Capture the cell that displays the provided text and extract its [X, Y] central coordinate. 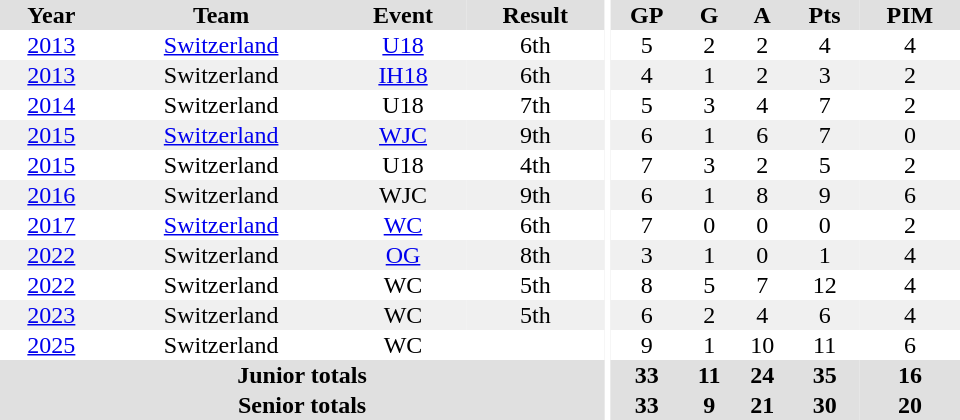
21 [762, 405]
10 [762, 345]
Junior totals [302, 375]
20 [910, 405]
Result [535, 15]
2017 [52, 225]
7th [535, 105]
12 [824, 285]
30 [824, 405]
Event [404, 15]
2014 [52, 105]
Year [52, 15]
35 [824, 375]
2016 [52, 195]
24 [762, 375]
2025 [52, 345]
4th [535, 165]
Senior totals [302, 405]
GP [646, 15]
16 [910, 375]
2023 [52, 315]
A [762, 15]
OG [404, 255]
Pts [824, 15]
G [709, 15]
8th [535, 255]
Team [222, 15]
PIM [910, 15]
IH18 [404, 75]
